Scan for the cell matching the given text and deliver its (x, y) coordinate at center. 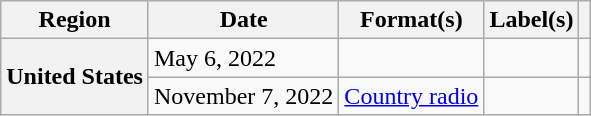
Region (75, 20)
Label(s) (532, 20)
May 6, 2022 (243, 58)
Date (243, 20)
Country radio (412, 96)
United States (75, 77)
November 7, 2022 (243, 96)
Format(s) (412, 20)
